Return the (X, Y) coordinate for the center point of the cell that contains the specified text.  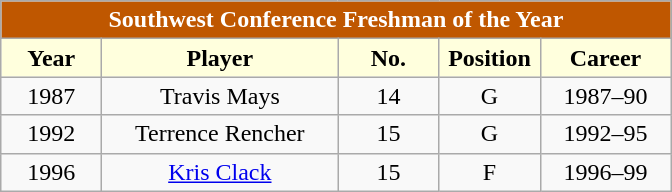
F (490, 172)
Travis Mays (220, 96)
1987–90 (606, 96)
1996 (52, 172)
Player (220, 58)
14 (388, 96)
Position (490, 58)
1992 (52, 134)
1987 (52, 96)
Southwest Conference Freshman of the Year (336, 20)
1996–99 (606, 172)
Career (606, 58)
1992–95 (606, 134)
Year (52, 58)
Terrence Rencher (220, 134)
No. (388, 58)
Kris Clack (220, 172)
